For the text-containing cell, return its midpoint in (X, Y) coordinate format. 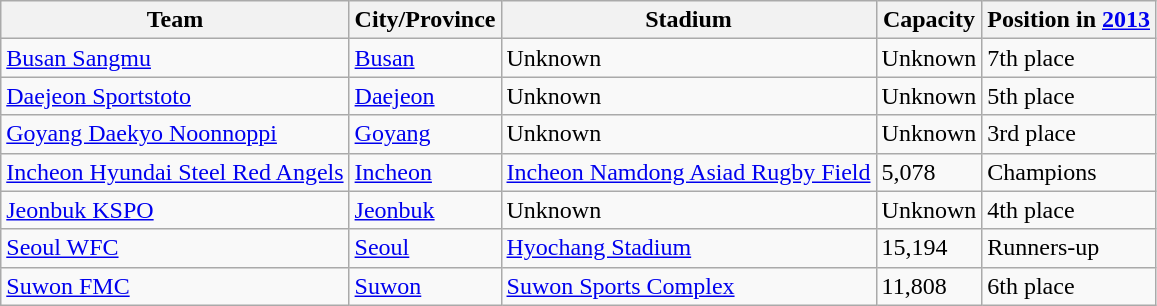
Jeonbuk (425, 210)
5th place (1069, 96)
City/Province (425, 20)
Runners-up (1069, 248)
Position in 2013 (1069, 20)
4th place (1069, 210)
Seoul (425, 248)
Goyang (425, 134)
Busan Sangmu (175, 58)
Suwon (425, 286)
Goyang Daekyo Noonnoppi (175, 134)
15,194 (929, 248)
5,078 (929, 172)
Hyochang Stadium (688, 248)
Capacity (929, 20)
Incheon Namdong Asiad Rugby Field (688, 172)
Incheon (425, 172)
Daejeon (425, 96)
Busan (425, 58)
Seoul WFC (175, 248)
Champions (1069, 172)
11,808 (929, 286)
6th place (1069, 286)
Jeonbuk KSPO (175, 210)
7th place (1069, 58)
Incheon Hyundai Steel Red Angels (175, 172)
3rd place (1069, 134)
Suwon Sports Complex (688, 286)
Suwon FMC (175, 286)
Stadium (688, 20)
Team (175, 20)
Daejeon Sportstoto (175, 96)
